Determine the (x, y) coordinate at the center of the cell enclosing the given text.  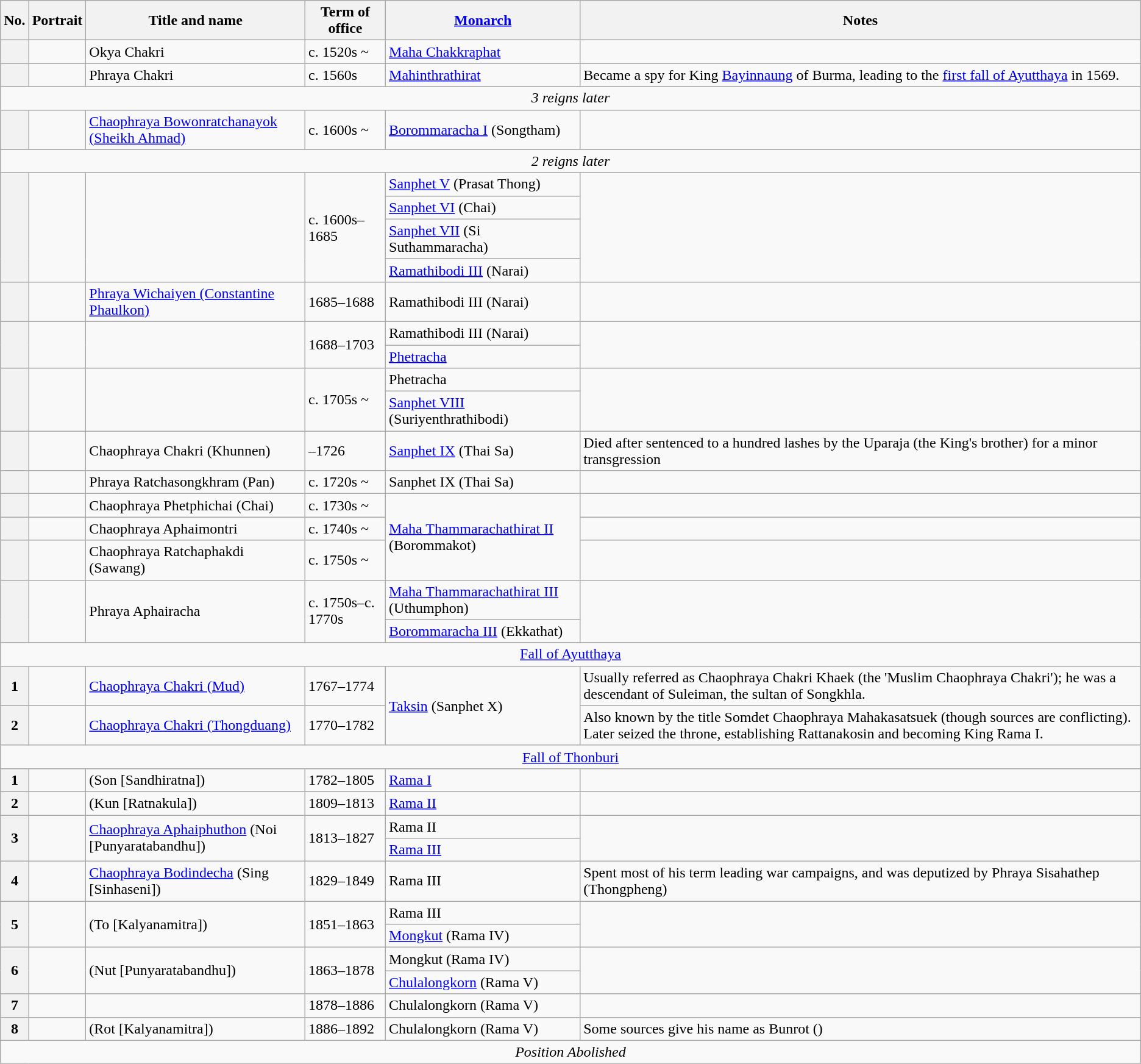
Chaophraya Chakri (Khunnen) (196, 451)
Okya Chakri (196, 52)
6 (15, 971)
8 (15, 1029)
Phraya Aphairacha (196, 611)
c. 1520s ~ (346, 52)
1685–1688 (346, 301)
Monarch (483, 21)
Maha Chakkraphat (483, 52)
Sanphet V (Prasat Thong) (483, 184)
Notes (861, 21)
c. 1740s ~ (346, 529)
1809–1813 (346, 803)
Sanphet VII (Si Suthammaracha) (483, 239)
1770–1782 (346, 726)
1782–1805 (346, 780)
4 (15, 882)
No. (15, 21)
Fall of Thonburi (570, 757)
Mahinthrathirat (483, 75)
2 reigns later (570, 161)
Sanphet VI (Chai) (483, 207)
1767–1774 (346, 685)
Chaophraya Phetphichai (Chai) (196, 505)
c. 1705s ~ (346, 400)
Borommaracha III (Ekkathat) (483, 631)
1878–1886 (346, 1005)
7 (15, 1005)
1886–1892 (346, 1029)
Maha Thammarachathirat III (Uthumphon) (483, 600)
Fall of Ayutthaya (570, 654)
Borommaracha I (Songtham) (483, 129)
3 reigns later (570, 98)
Chaophraya Aphaiphuthon (Noi [Punyaratabandhu]) (196, 838)
c. 1730s ~ (346, 505)
5 (15, 924)
Phraya Ratchasongkhram (Pan) (196, 482)
Phraya Chakri (196, 75)
Chaophraya Bowonratchanayok (Sheikh Ahmad) (196, 129)
Chaophraya Aphaimontri (196, 529)
Term of office (346, 21)
1863–1878 (346, 971)
–1726 (346, 451)
Chaophraya Chakri (Mud) (196, 685)
Title and name (196, 21)
Died after sentenced to a hundred lashes by the Uparaja (the King's brother) for a minor transgression (861, 451)
(Son [Sandhiratna]) (196, 780)
1688–1703 (346, 345)
(To [Kalyanamitra]) (196, 924)
c. 1750s–c. 1770s (346, 611)
Phraya Wichaiyen (Constantine Phaulkon) (196, 301)
1813–1827 (346, 838)
Chaophraya Ratchaphakdi (Sawang) (196, 560)
Position Abolished (570, 1052)
Chaophraya Bodindecha (Sing [Sinhaseni]) (196, 882)
c. 1600s–1685 (346, 227)
Chaophraya Chakri (Thongduang) (196, 726)
c. 1750s ~ (346, 560)
Some sources give his name as Bunrot () (861, 1029)
(Nut [Punyaratabandhu]) (196, 971)
1851–1863 (346, 924)
Usually referred as Chaophraya Chakri Khaek (the 'Muslim Chaophraya Chakri'); he was a descendant of Suleiman, the sultan of Songkhla. (861, 685)
Rama I (483, 780)
c. 1600s ~ (346, 129)
c. 1720s ~ (346, 482)
(Kun [Ratnakula]) (196, 803)
1829–1849 (346, 882)
Spent most of his term leading war campaigns, and was deputized by Phraya Sisahathep (Thongpheng) (861, 882)
3 (15, 838)
Portrait (57, 21)
Sanphet VIII (Suriyenthrathibodi) (483, 411)
Maha Thammarachathirat II (Borommakot) (483, 537)
c. 1560s (346, 75)
(Rot [Kalyanamitra]) (196, 1029)
Taksin (Sanphet X) (483, 705)
Became a spy for King Bayinnaung of Burma, leading to the first fall of Ayutthaya in 1569. (861, 75)
